For the text-containing cell, return its midpoint in [x, y] coordinate format. 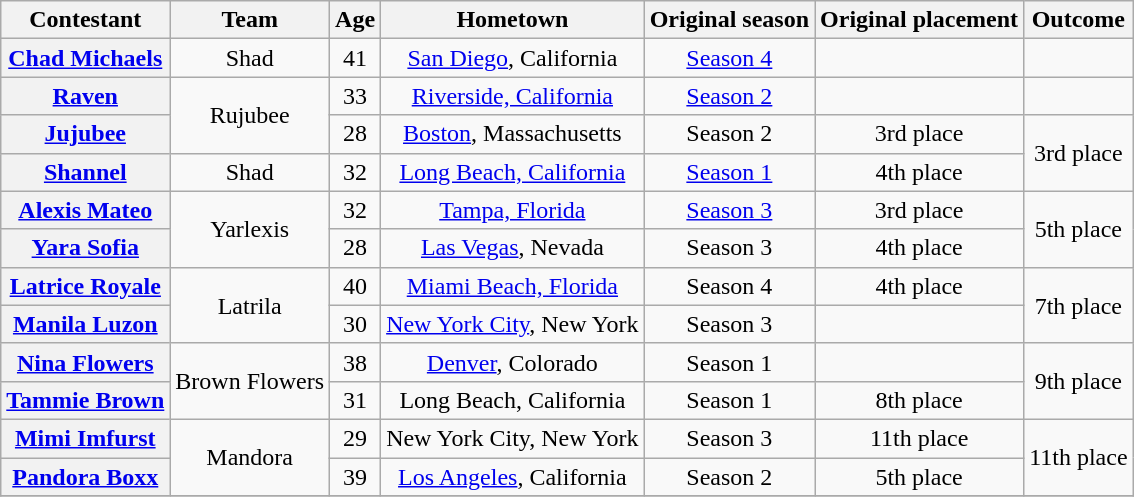
Nina Flowers [86, 362]
Las Vegas, Nevada [513, 248]
Chad Michaels [86, 58]
Denver, Colorado [513, 362]
7th place [1078, 305]
Jujubee [86, 134]
38 [356, 362]
Yara Sofia [86, 248]
Mimi Imfurst [86, 438]
40 [356, 286]
Original season [729, 20]
Miami Beach, Florida [513, 286]
Rujubee [250, 115]
Riverside, California [513, 96]
Original placement [920, 20]
Yarlexis [250, 229]
Brown Flowers [250, 381]
8th place [920, 400]
Latrila [250, 305]
30 [356, 324]
Alexis Mateo [86, 210]
Outcome [1078, 20]
39 [356, 477]
33 [356, 96]
Tammie Brown [86, 400]
Manila Luzon [86, 324]
Pandora Boxx [86, 477]
9th place [1078, 381]
29 [356, 438]
Hometown [513, 20]
41 [356, 58]
Shannel [86, 172]
San Diego, California [513, 58]
Tampa, Florida [513, 210]
Age [356, 20]
Boston, Massachusetts [513, 134]
Raven [86, 96]
Latrice Royale [86, 286]
31 [356, 400]
Mandora [250, 457]
Team [250, 20]
Contestant [86, 20]
Los Angeles, California [513, 477]
